Scan for the cell matching the given text and deliver its (x, y) coordinate at center. 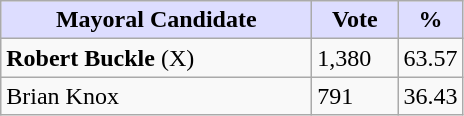
63.57 (430, 58)
1,380 (355, 58)
Vote (355, 20)
791 (355, 96)
% (430, 20)
Brian Knox (156, 96)
Mayoral Candidate (156, 20)
36.43 (430, 96)
Robert Buckle (X) (156, 58)
